Identify which cell holds the provided text, then report its (X, Y) central coordinate. 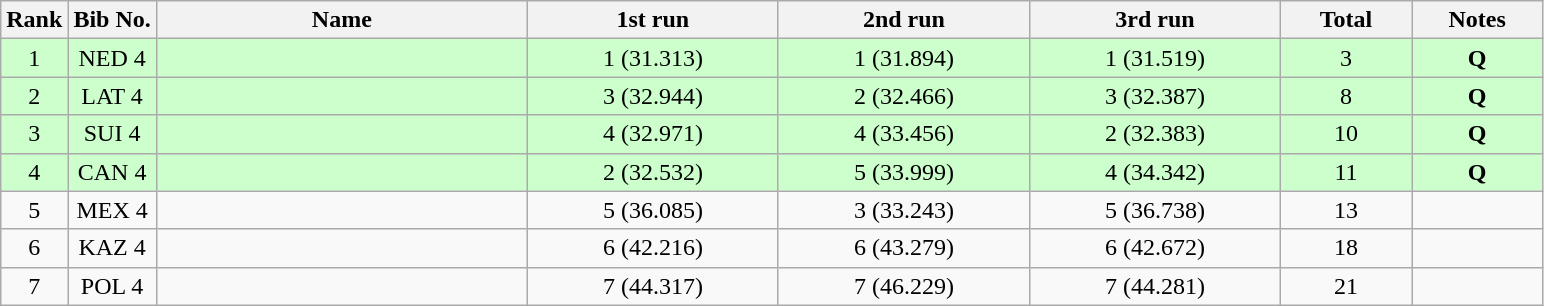
SUI 4 (112, 134)
3 (33.243) (904, 210)
MEX 4 (112, 210)
KAZ 4 (112, 248)
1 (31.894) (904, 58)
Total (1346, 20)
POL 4 (112, 286)
10 (1346, 134)
4 (34.342) (1154, 172)
4 (32.971) (652, 134)
1st run (652, 20)
6 (42.216) (652, 248)
4 (34, 172)
Rank (34, 20)
18 (1346, 248)
CAN 4 (112, 172)
5 (36.738) (1154, 210)
Notes (1478, 20)
Name (342, 20)
7 (44.281) (1154, 286)
7 (34, 286)
3 (32.387) (1154, 96)
5 (33.999) (904, 172)
7 (44.317) (652, 286)
Bib No. (112, 20)
13 (1346, 210)
1 (31.313) (652, 58)
2 (32.532) (652, 172)
4 (33.456) (904, 134)
2nd run (904, 20)
3rd run (1154, 20)
3 (32.944) (652, 96)
1 (31.519) (1154, 58)
5 (36.085) (652, 210)
6 (42.672) (1154, 248)
7 (46.229) (904, 286)
2 (32.383) (1154, 134)
2 (32.466) (904, 96)
NED 4 (112, 58)
6 (43.279) (904, 248)
LAT 4 (112, 96)
8 (1346, 96)
1 (34, 58)
11 (1346, 172)
6 (34, 248)
21 (1346, 286)
2 (34, 96)
5 (34, 210)
